Find where the given text appears and provide that cell's center as [X, Y] coordinate. 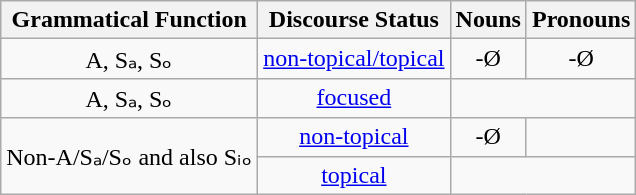
Non-A/Sₐ/Sₒ and also Sᵢₒ [130, 156]
topical [354, 175]
Discourse Status [354, 20]
non-topical/topical [354, 59]
Pronouns [580, 20]
focused [354, 98]
Grammatical Function [130, 20]
non-topical [354, 137]
Nouns [488, 20]
